Scan for the cell matching the given text and deliver its (x, y) coordinate at center. 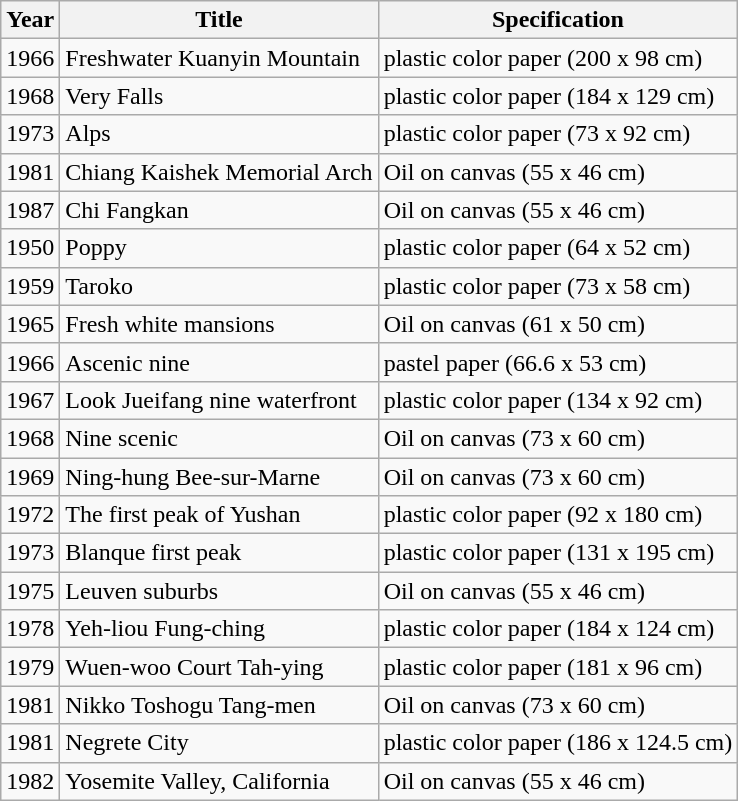
Nine scenic (219, 438)
Yosemite Valley, California (219, 781)
Blanque first peak (219, 553)
Very Falls (219, 96)
1959 (30, 286)
Oil on canvas (61 x 50 cm) (558, 324)
1979 (30, 667)
Chiang Kaishek Memorial Arch (219, 172)
The first peak of Yushan (219, 515)
Freshwater Kuanyin Mountain (219, 58)
1972 (30, 515)
Negrete City (219, 743)
plastic color paper (64 x 52 cm) (558, 248)
Nikko Toshogu Tang-men (219, 705)
plastic color paper (184 x 124 cm) (558, 629)
plastic color paper (200 x 98 cm) (558, 58)
Title (219, 20)
1987 (30, 210)
plastic color paper (73 x 58 cm) (558, 286)
plastic color paper (134 x 92 cm) (558, 400)
Yeh-liou Fung-ching (219, 629)
1978 (30, 629)
plastic color paper (92 x 180 cm) (558, 515)
1982 (30, 781)
Leuven suburbs (219, 591)
plastic color paper (181 x 96 cm) (558, 667)
Chi Fangkan (219, 210)
1965 (30, 324)
plastic color paper (186 x 124.5 cm) (558, 743)
Taroko (219, 286)
1975 (30, 591)
plastic color paper (184 x 129 cm) (558, 96)
1969 (30, 477)
Ascenic nine (219, 362)
Ning-hung Bee-sur-Marne (219, 477)
pastel paper (66.6 x 53 cm) (558, 362)
plastic color paper (131 x 195 cm) (558, 553)
Specification (558, 20)
Alps (219, 134)
Wuen-woo Court Tah-ying (219, 667)
Fresh white mansions (219, 324)
Year (30, 20)
Look Jueifang nine waterfront (219, 400)
1950 (30, 248)
Poppy (219, 248)
1967 (30, 400)
plastic color paper (73 x 92 cm) (558, 134)
